Output the [x, y] coordinate of the center of the cell containing the given text.  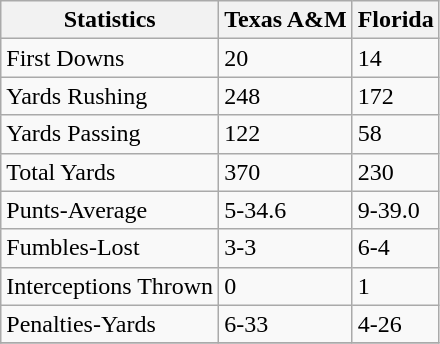
0 [286, 286]
3-3 [286, 248]
Yards Rushing [110, 96]
Fumbles-Lost [110, 248]
122 [286, 134]
58 [396, 134]
9-39.0 [396, 210]
6-33 [286, 324]
Texas A&M [286, 20]
Interceptions Thrown [110, 286]
5-34.6 [286, 210]
Penalties-Yards [110, 324]
172 [396, 96]
4-26 [396, 324]
370 [286, 172]
248 [286, 96]
230 [396, 172]
14 [396, 58]
Total Yards [110, 172]
1 [396, 286]
Yards Passing [110, 134]
6-4 [396, 248]
Florida [396, 20]
20 [286, 58]
Punts-Average [110, 210]
First Downs [110, 58]
Statistics [110, 20]
